Extract the [X, Y] coordinate from the center of the cell holding the provided text.  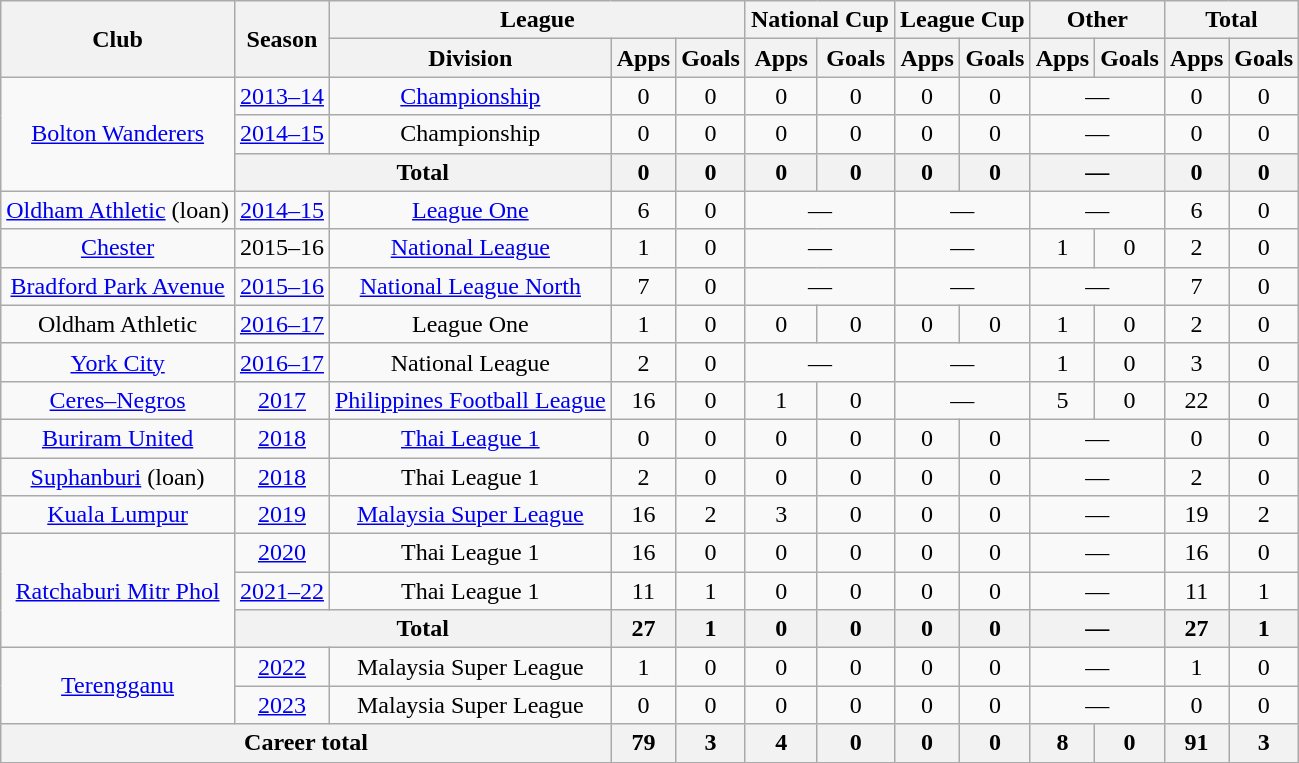
Ceres–Negros [118, 400]
Kuala Lumpur [118, 515]
5 [1062, 400]
Oldham Athletic [118, 324]
York City [118, 362]
Terengganu [118, 686]
2021–22 [282, 591]
91 [1196, 743]
League Cup [962, 20]
8 [1062, 743]
2013–14 [282, 96]
Bolton Wanderers [118, 134]
Bradford Park Avenue [118, 286]
Career total [306, 743]
Ratchaburi Mitr Phol [118, 591]
2017 [282, 400]
2023 [282, 705]
National League North [470, 286]
2020 [282, 553]
Oldham Athletic (loan) [118, 210]
Season [282, 39]
Philippines Football League [470, 400]
League [537, 20]
2022 [282, 667]
Division [470, 58]
Suphanburi (loan) [118, 477]
4 [781, 743]
2019 [282, 515]
Chester [118, 248]
Club [118, 39]
Other [1097, 20]
National Cup [820, 20]
Buriram United [118, 438]
22 [1196, 400]
19 [1196, 515]
79 [643, 743]
